Locate the cell with the specified text and output its [X, Y] center coordinate. 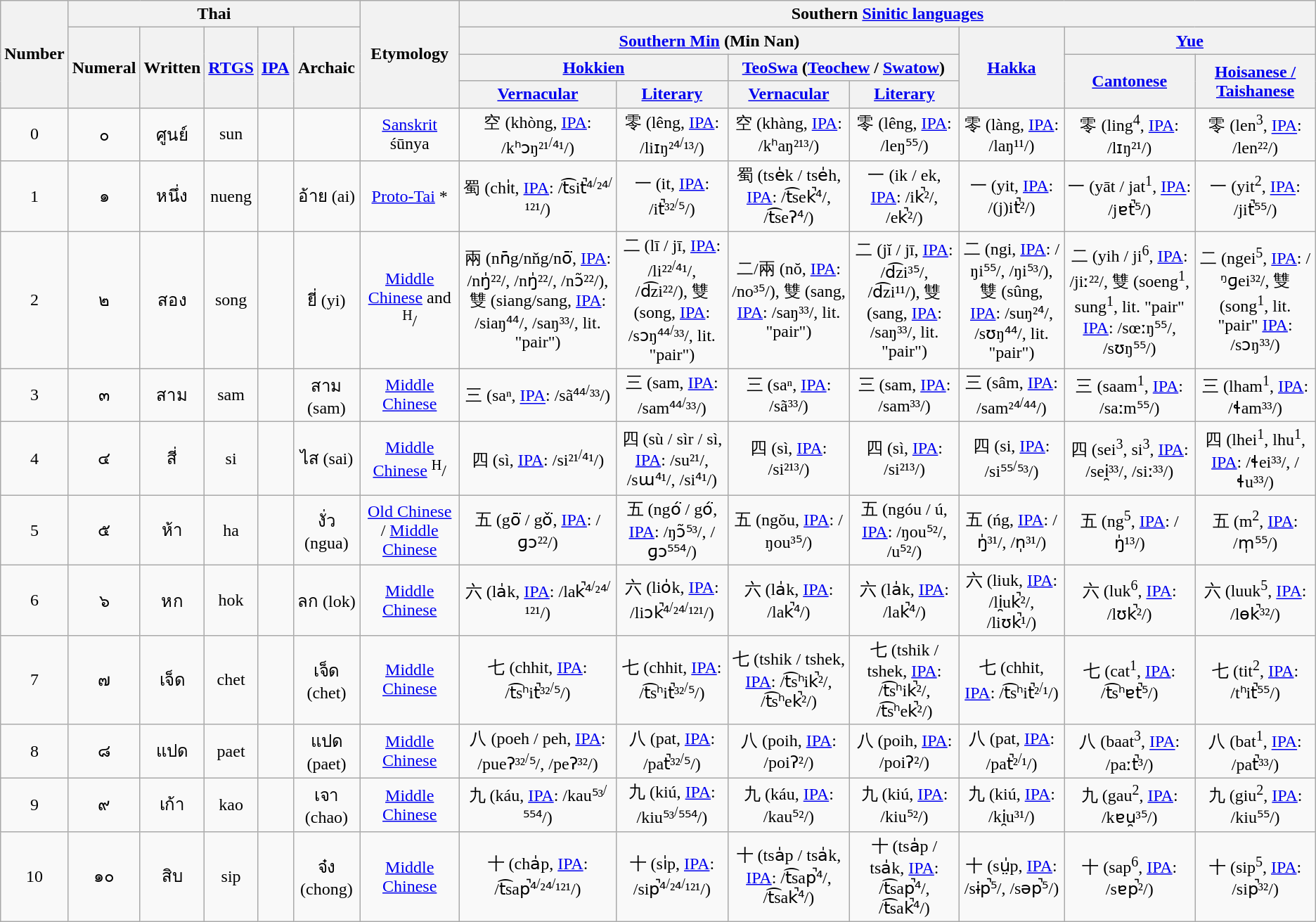
๐ [104, 134]
零 (ling4, IPA: /lɪŋ²¹/) [1130, 134]
蜀 (chi̍t, IPA: /t͡sit̚⁴/²⁴/¹²¹/) [538, 196]
nueng [231, 196]
paet [231, 751]
sip [231, 876]
อ้าย (ai) [326, 196]
六 (luuk5, IPA: /lɵk̚³²/) [1256, 601]
空 (khòng, IPA: /kʰɔŋ²¹/⁴¹/) [538, 134]
三 (lham1, IPA: /ɬam³³/) [1256, 395]
九 (kiú, IPA: /kiu⁵²/) [905, 805]
สาม (sam) [326, 395]
零 (làng, IPA: /laŋ¹¹/) [1011, 134]
Old Chinese / Middle Chinese [410, 530]
สอง [172, 300]
Archaic [326, 68]
Hoisanese / Taishanese [1256, 81]
兩 (nn̄g/nňg/nō͘, IPA: /nŋ̍²²/, /nŋ̍²²/, /nɔ̃²²/), 雙 (siang/sang, IPA: /siaŋ⁴⁴/, /saŋ³³/, lit. "pair") [538, 300]
1 [34, 196]
二 (lī / jī, IPA: /li²²/⁴¹/, /d͡zi²²/), 雙 (song, IPA: /sɔŋ⁴⁴/³³/, lit. "pair") [672, 300]
五 (ńg, IPA: /ŋ̍³¹/, /n̩³¹/) [1011, 530]
song [231, 300]
ศูนย์ [172, 134]
四 (sei3, si3, IPA: /sei̯³³/, /siː³³/) [1130, 459]
๔ [104, 459]
Hokkien [594, 68]
十 (sap6, IPA: /sɐp̚²/) [1130, 876]
Number [34, 54]
九 (káu, IPA: /kau⁵²/) [789, 805]
ha [231, 530]
hok [231, 601]
六 (la̍k, IPA: /lak̚⁴/²⁴/¹²¹/) [538, 601]
๕ [104, 530]
四 (sì, IPA: /si²¹/⁴¹/) [538, 459]
3 [34, 395]
七 (cat1, IPA: /t͡sʰɐt̚⁵/) [1130, 679]
เจ็ด (chet) [326, 679]
三 (sâm, IPA: /sam²⁴/⁴⁴/) [1011, 395]
三 (saⁿ, IPA: /sã³³/) [789, 395]
sun [231, 134]
Middle Chinese and H/ [410, 300]
三 (saⁿ, IPA: /sã⁴⁴/³³/) [538, 395]
六 (luk6, IPA: /lʊk̚²/) [1130, 601]
TeoSwa (Teochew / Swatow) [844, 68]
Written [172, 68]
เจ็ด [172, 679]
๖ [104, 601]
四 (si, IPA: /si⁵⁵/⁵³/) [1011, 459]
十 (sip5, IPA: /sip̚³²/) [1256, 876]
零 (lêng, IPA: /liɪŋ²⁴/¹³/) [672, 134]
四 (lhei1, lhu1, IPA: /ɬei³³/, /ɬu³³/) [1256, 459]
一 (yāt / jat1, IPA: /jɐt̚⁵/) [1130, 196]
๘ [104, 751]
สิบ [172, 876]
二 (jĭ / jī, IPA: /d͡zi³⁵/, /d͡zi¹¹/), 雙 (sang, IPA: /saŋ³³/, lit. "pair") [905, 300]
๗ [104, 679]
๓ [104, 395]
九 (kiú, IPA: /ki̯u³¹/) [1011, 805]
Southern Min (Min Nan) [710, 41]
๑ [104, 196]
จ๋ง (chong) [326, 876]
八 (baat3, IPA: /paːt̚³/) [1130, 751]
一 (ik / ek, IPA: /ik̚²/, /ek̚²/) [905, 196]
七 (chhit, IPA: /t͡sʰit̚²/¹/) [1011, 679]
IPA [276, 68]
六 (lio̍k, IPA: /liɔk̚⁴/²⁴/¹²¹/) [672, 601]
九 (kiú, IPA: /kiu⁵³/⁵⁵⁴/) [672, 805]
七 (tit2, IPA: /tʰit̚⁵⁵/) [1256, 679]
7 [34, 679]
Hakka [1011, 68]
9 [34, 805]
5 [34, 530]
0 [34, 134]
九 (káu, IPA: /kau⁵³/⁵⁵⁴/) [538, 805]
สาม [172, 395]
si [231, 459]
Thai [214, 14]
蜀 (tse̍k / tse̍h, IPA: /t͡sek̚⁴/, /t͡seʔ⁴/) [789, 196]
sam [231, 395]
Proto-Tai * [410, 196]
四 (sù / sìr / sì, IPA: /su²¹/, /sɯ⁴¹/, /si⁴¹/) [672, 459]
二 (ngi, IPA: /ŋi⁵⁵/, /ŋi⁵³/), 雙 (sûng, IPA: /suŋ²⁴/, /sʊŋ⁴⁴/, lit. "pair") [1011, 300]
八 (poeh / peh, IPA: /pueʔ³²/⁵/, /peʔ³²/) [538, 751]
2 [34, 300]
๒ [104, 300]
二 (yih / ji6, IPA: /jiː²²/, 雙 (soeng1, sung1, lit. "pair" IPA: /sœːŋ⁵⁵/, /sʊŋ⁵⁵/) [1130, 300]
一 (it, IPA: /it̚³²/⁵/) [672, 196]
หนึ่ง [172, 196]
一 (yit2, IPA: /jit̚⁵⁵/) [1256, 196]
空 (khàng, IPA: /kʰaŋ²¹³/) [789, 134]
八 (pat, IPA: /pat̚³²/⁵/) [672, 751]
10 [34, 876]
งั่ว (ngua) [326, 530]
ห้า [172, 530]
4 [34, 459]
三 (sam, IPA: /sam³³/) [905, 395]
九 (giu2, IPA: /kiu⁵⁵/) [1256, 805]
三 (saam1, IPA: /saːm⁵⁵/) [1130, 395]
八 (pat, IPA: /pat̚²/¹/) [1011, 751]
三 (sam, IPA: /sam⁴⁴/³³/) [672, 395]
Southern Sinitic languages [888, 14]
ยี่ (yi) [326, 300]
五 (ngó͘ / gó͘, IPA: /ŋɔ̃⁵³/, /ɡɔ⁵⁵⁴/) [672, 530]
6 [34, 601]
一 (yit, IPA: /(j)it̚²/) [1011, 196]
八 (bat1, IPA: /pat̚³³/) [1256, 751]
零 (lêng, IPA: /leŋ⁵⁵/) [905, 134]
十 (si̍p, IPA: /sip̚⁴/²⁴/¹²¹/) [672, 876]
๙ [104, 805]
Yue [1190, 41]
五 (gō͘ / gǒ͘, IPA: /ɡɔ²²/) [538, 530]
五 (ngóu / ú, IPA: /ŋou⁵²/, /u⁵²/) [905, 530]
五 (ng5, IPA: /ŋ̍¹³/) [1130, 530]
零 (len3, IPA: /len²²/) [1256, 134]
Numeral [104, 68]
แปด (paet) [326, 751]
Middle Chinese H/ [410, 459]
แปด [172, 751]
二/兩 (nŏ, IPA: /no³⁵/), 雙 (sang, IPA: /saŋ³³/, lit. "pair") [789, 300]
หก [172, 601]
Sanskrit śūnya [410, 134]
二 (ngei5, IPA: /ᵑɡei³²/, 雙 (song1, lit. "pair" IPA: /sɔŋ³³/) [1256, 300]
8 [34, 751]
九 (gau2, IPA: /kɐu̯³⁵/) [1130, 805]
RTGS [231, 68]
六 (liuk, IPA: /li̯uk̚²/, /liʊk̚¹/) [1011, 601]
Etymology [410, 54]
五 (m2, IPA: /m̩⁵⁵/) [1256, 530]
๑๐ [104, 876]
Cantonese [1130, 81]
ไส (sai) [326, 459]
เก้า [172, 805]
chet [231, 679]
五 (ngŏu, IPA: /ŋou³⁵/) [789, 530]
เจา (chao) [326, 805]
kao [231, 805]
十 (sṳ̍p, IPA: /sɨp̚⁵/, /səp̚⁵/) [1011, 876]
สี่ [172, 459]
十 (cha̍p, IPA: /t͡sap̚⁴/²⁴/¹²¹/) [538, 876]
ลก (lok) [326, 601]
